From the cell containing the given text, extract its center point as (x, y) coordinate. 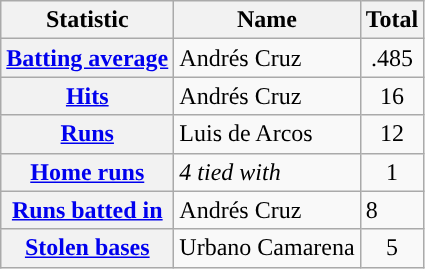
Total (392, 20)
1 (392, 172)
Name (267, 20)
Urbano Camarena (267, 248)
8 (392, 210)
5 (392, 248)
.485 (392, 58)
Home runs (88, 172)
Runs (88, 134)
Batting average (88, 58)
Runs batted in (88, 210)
16 (392, 96)
Statistic (88, 20)
12 (392, 134)
4 tied with (267, 172)
Luis de Arcos (267, 134)
Hits (88, 96)
Stolen bases (88, 248)
